Detect which cell encompasses the target text, then output its [x, y] center coordinate. 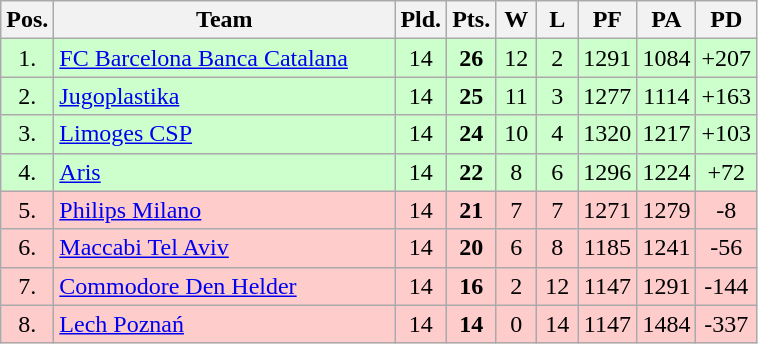
10 [516, 134]
+163 [726, 96]
-56 [726, 248]
1217 [666, 134]
22 [472, 172]
21 [472, 210]
1296 [608, 172]
+103 [726, 134]
W [516, 20]
Jugoplastika [224, 96]
7. [28, 286]
1084 [666, 58]
26 [472, 58]
25 [472, 96]
PA [666, 20]
0 [516, 324]
16 [472, 286]
Aris [224, 172]
1320 [608, 134]
1185 [608, 248]
FC Barcelona Banca Catalana [224, 58]
1114 [666, 96]
Pts. [472, 20]
Philips Milano [224, 210]
-337 [726, 324]
Lech Poznań [224, 324]
-144 [726, 286]
1484 [666, 324]
20 [472, 248]
Pld. [421, 20]
-8 [726, 210]
24 [472, 134]
+72 [726, 172]
1277 [608, 96]
6. [28, 248]
3 [558, 96]
4. [28, 172]
Maccabi Tel Aviv [224, 248]
8. [28, 324]
Commodore Den Helder [224, 286]
1. [28, 58]
5. [28, 210]
L [558, 20]
+207 [726, 58]
PD [726, 20]
4 [558, 134]
Team [224, 20]
2. [28, 96]
1224 [666, 172]
1279 [666, 210]
11 [516, 96]
Pos. [28, 20]
1241 [666, 248]
3. [28, 134]
1271 [608, 210]
Limoges CSP [224, 134]
PF [608, 20]
